Return [x, y] of the center of cell containing provided text 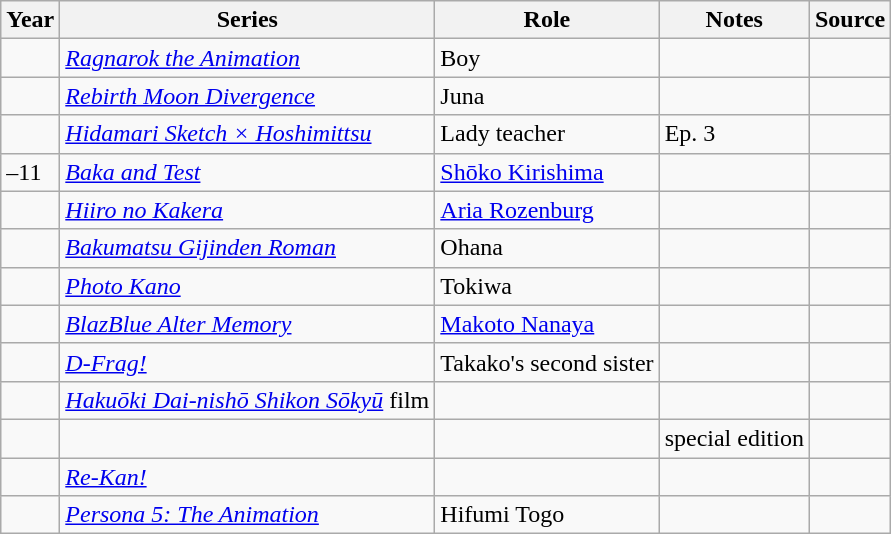
Makoto Nanaya [547, 324]
Lady teacher [547, 134]
–11 [30, 172]
Juna [547, 96]
Takako's second sister [547, 362]
Shōko Kirishima [547, 172]
Bakumatsu Gijinden Roman [248, 248]
Role [547, 20]
special edition [734, 438]
Persona 5: The Animation [248, 515]
BlazBlue Alter Memory [248, 324]
Source [850, 20]
Re-Kan! [248, 477]
Ragnarok the Animation [248, 58]
Series [248, 20]
Notes [734, 20]
Rebirth Moon Divergence [248, 96]
Ep. 3 [734, 134]
Boy [547, 58]
Tokiwa [547, 286]
Photo Kano [248, 286]
Ohana [547, 248]
Hiiro no Kakera [248, 210]
Hakuōki Dai-nishō Shikon Sōkyū film [248, 400]
Hifumi Togo [547, 515]
Hidamari Sketch × Hoshimittsu [248, 134]
D-Frag! [248, 362]
Year [30, 20]
Baka and Test [248, 172]
Aria Rozenburg [547, 210]
